Scan for the cell matching the given text and deliver its (x, y) coordinate at center. 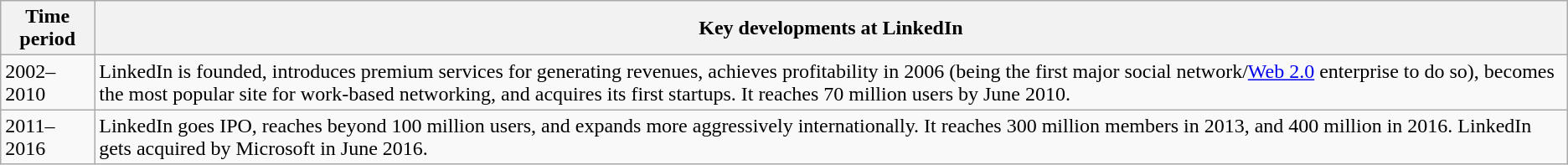
Key developments at LinkedIn (831, 28)
2011–2016 (48, 137)
2002–2010 (48, 82)
Time period (48, 28)
